Find where the given text appears and provide that cell's center as (X, Y) coordinate. 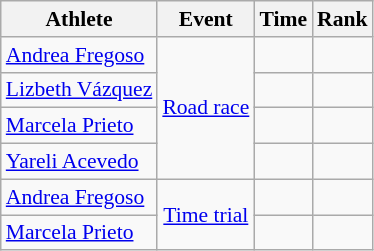
Athlete (80, 19)
Rank (342, 19)
Time (283, 19)
Lizbeth Vázquez (80, 90)
Time trial (206, 214)
Event (206, 19)
Road race (206, 108)
Yareli Acevedo (80, 162)
